Provide the (X, Y) coordinate of the cell's center where the given text is located.  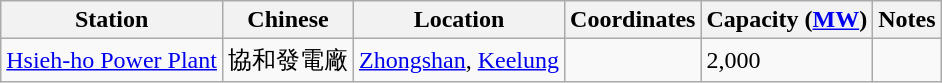
Station (112, 20)
協和發電廠 (288, 60)
Notes (907, 20)
2,000 (787, 60)
Hsieh-ho Power Plant (112, 60)
Location (460, 20)
Capacity (MW) (787, 20)
Coordinates (633, 20)
Zhongshan, Keelung (460, 60)
Chinese (288, 20)
